Pinpoint the cell where the given text exists, returning its (X, Y) midpoint coordinate. 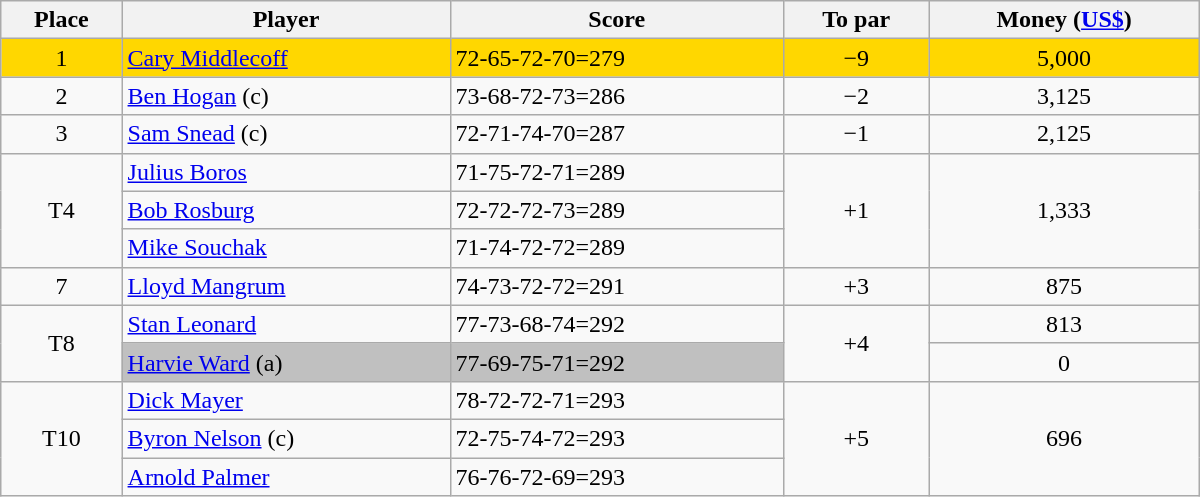
Bob Rosburg (286, 210)
3,125 (1064, 96)
T4 (62, 210)
Score (616, 20)
73-68-72-73=286 (616, 96)
Arnold Palmer (286, 477)
71-74-72-72=289 (616, 248)
+1 (856, 210)
−9 (856, 58)
78-72-72-71=293 (616, 400)
2 (62, 96)
813 (1064, 324)
Money (US$) (1064, 20)
Byron Nelson (c) (286, 438)
Harvie Ward (a) (286, 362)
72-65-72-70=279 (616, 58)
Player (286, 20)
Stan Leonard (286, 324)
−2 (856, 96)
Lloyd Mangrum (286, 286)
72-71-74-70=287 (616, 134)
875 (1064, 286)
Dick Mayer (286, 400)
Cary Middlecoff (286, 58)
−1 (856, 134)
74-73-72-72=291 (616, 286)
7 (62, 286)
72-72-72-73=289 (616, 210)
2,125 (1064, 134)
5,000 (1064, 58)
T10 (62, 438)
+5 (856, 438)
Mike Souchak (286, 248)
696 (1064, 438)
To par (856, 20)
Place (62, 20)
T8 (62, 343)
72-75-74-72=293 (616, 438)
Ben Hogan (c) (286, 96)
1 (62, 58)
77-73-68-74=292 (616, 324)
77-69-75-71=292 (616, 362)
1,333 (1064, 210)
Sam Snead (c) (286, 134)
+4 (856, 343)
+3 (856, 286)
0 (1064, 362)
Julius Boros (286, 172)
71-75-72-71=289 (616, 172)
3 (62, 134)
76-76-72-69=293 (616, 477)
